Search for the cell housing the specified text and yield its (X, Y) center coordinate. 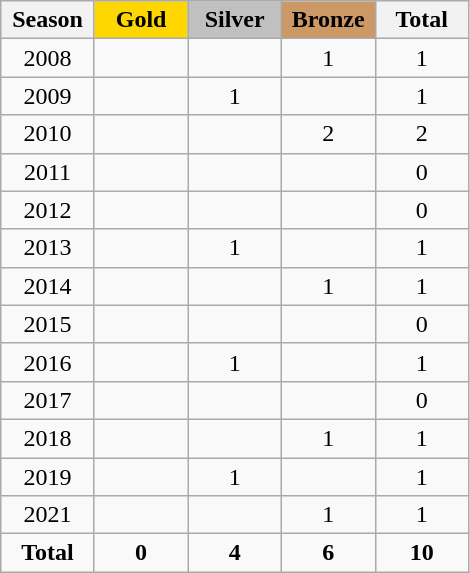
2010 (48, 134)
6 (328, 553)
4 (235, 553)
2014 (48, 286)
2008 (48, 58)
2013 (48, 248)
2018 (48, 438)
2017 (48, 400)
Season (48, 20)
2021 (48, 515)
10 (422, 553)
2016 (48, 362)
2011 (48, 172)
2009 (48, 96)
2019 (48, 477)
Silver (235, 20)
2012 (48, 210)
2015 (48, 324)
Bronze (328, 20)
Gold (141, 20)
